Find where the given text appears and provide that cell's center as [X, Y] coordinate. 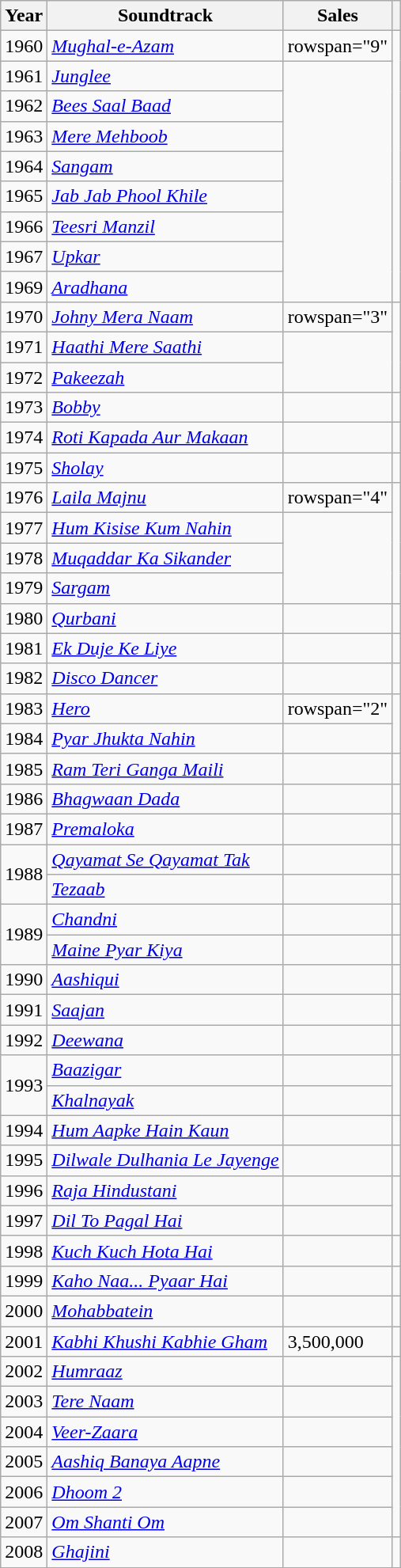
2005 [24, 1462]
1988 [24, 874]
Mughal-e-Azam [165, 46]
Mohabbatein [165, 1311]
Muqaddar Ka Sikander [165, 558]
1980 [24, 618]
Hum Aapke Hain Kaun [165, 1130]
1966 [24, 226]
1962 [24, 106]
Jab Jab Phool Khile [165, 196]
Humraaz [165, 1372]
1964 [24, 166]
Dhoom 2 [165, 1492]
Hero [165, 708]
1960 [24, 46]
1974 [24, 438]
1976 [24, 498]
Dilwale Dulhania Le Jayenge [165, 1160]
Johny Mera Naam [165, 317]
1985 [24, 769]
Kaho Naa... Pyaar Hai [165, 1281]
Year [24, 16]
1967 [24, 256]
2007 [24, 1522]
1961 [24, 76]
1969 [24, 287]
2004 [24, 1432]
Junglee [165, 76]
2008 [24, 1552]
1973 [24, 408]
1983 [24, 708]
Sales [338, 16]
1998 [24, 1251]
Kuch Kuch Hota Hai [165, 1251]
Soundtrack [165, 16]
1982 [24, 678]
rowspan="9" [338, 46]
Dil To Pagal Hai [165, 1221]
1990 [24, 980]
Aashiq Banaya Aapne [165, 1462]
1991 [24, 1010]
Aradhana [165, 287]
Qayamat Se Qayamat Tak [165, 859]
Mere Mehboob [165, 136]
1971 [24, 347]
Maine Pyar Kiya [165, 950]
1977 [24, 528]
1972 [24, 378]
Laila Majnu [165, 498]
Ghajini [165, 1552]
1989 [24, 935]
Bees Saal Baad [165, 106]
1992 [24, 1040]
Veer-Zaara [165, 1432]
Raja Hindustani [165, 1190]
Hum Kisise Kum Nahin [165, 528]
Bhagwaan Dada [165, 799]
1978 [24, 558]
Khalnayak [165, 1100]
Tere Naam [165, 1402]
Ram Teri Ganga Maili [165, 769]
1979 [24, 588]
Roti Kapada Aur Makaan [165, 438]
1981 [24, 648]
Deewana [165, 1040]
Sangam [165, 166]
Chandni [165, 920]
1999 [24, 1281]
2002 [24, 1372]
rowspan="3" [338, 317]
Pyar Jhukta Nahin [165, 738]
1986 [24, 799]
1984 [24, 738]
1996 [24, 1190]
Om Shanti Om [165, 1522]
Haathi Mere Saathi [165, 347]
Tezaab [165, 890]
Disco Dancer [165, 678]
Premaloka [165, 829]
2006 [24, 1492]
1965 [24, 196]
2003 [24, 1402]
1987 [24, 829]
2000 [24, 1311]
1993 [24, 1085]
Baazigar [165, 1070]
Saajan [165, 1010]
Bobby [165, 408]
Aashiqui [165, 980]
1995 [24, 1160]
Upkar [165, 256]
Qurbani [165, 618]
3,500,000 [338, 1342]
Sholay [165, 468]
1970 [24, 317]
Sargam [165, 588]
1994 [24, 1130]
Kabhi Khushi Kabhie Gham [165, 1342]
rowspan="4" [338, 498]
1975 [24, 468]
1963 [24, 136]
rowspan="2" [338, 708]
Teesri Manzil [165, 226]
Pakeezah [165, 378]
2001 [24, 1342]
Ek Duje Ke Liye [165, 648]
1997 [24, 1221]
